Locate the cell with the specified text and output its [x, y] center coordinate. 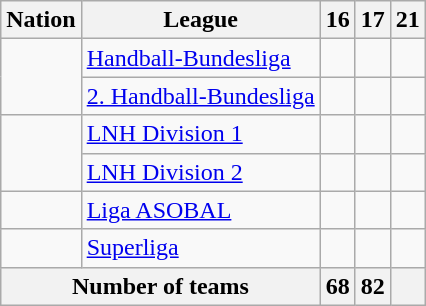
82 [372, 286]
League [200, 20]
LNH Division 1 [200, 134]
16 [338, 20]
21 [408, 20]
Superliga [200, 248]
17 [372, 20]
68 [338, 286]
LNH Division 2 [200, 172]
Number of teams [160, 286]
2. Handball-Bundesliga [200, 96]
Nation [41, 20]
Liga ASOBAL [200, 210]
Handball-Bundesliga [200, 58]
